Capture the cell that displays the provided text and extract its (X, Y) central coordinate. 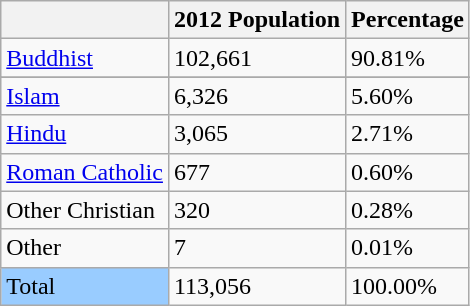
Islam (85, 96)
0.28% (408, 210)
Buddhist (85, 58)
102,661 (256, 58)
113,056 (256, 286)
677 (256, 172)
100.00% (408, 286)
7 (256, 248)
Roman Catholic (85, 172)
Other (85, 248)
2.71% (408, 134)
0.60% (408, 172)
Other Christian (85, 210)
2012 Population (256, 20)
320 (256, 210)
90.81% (408, 58)
Total (85, 286)
Hindu (85, 134)
3,065 (256, 134)
6,326 (256, 96)
0.01% (408, 248)
Percentage (408, 20)
5.60% (408, 96)
